Locate the cell with the specified text and output its (X, Y) center coordinate. 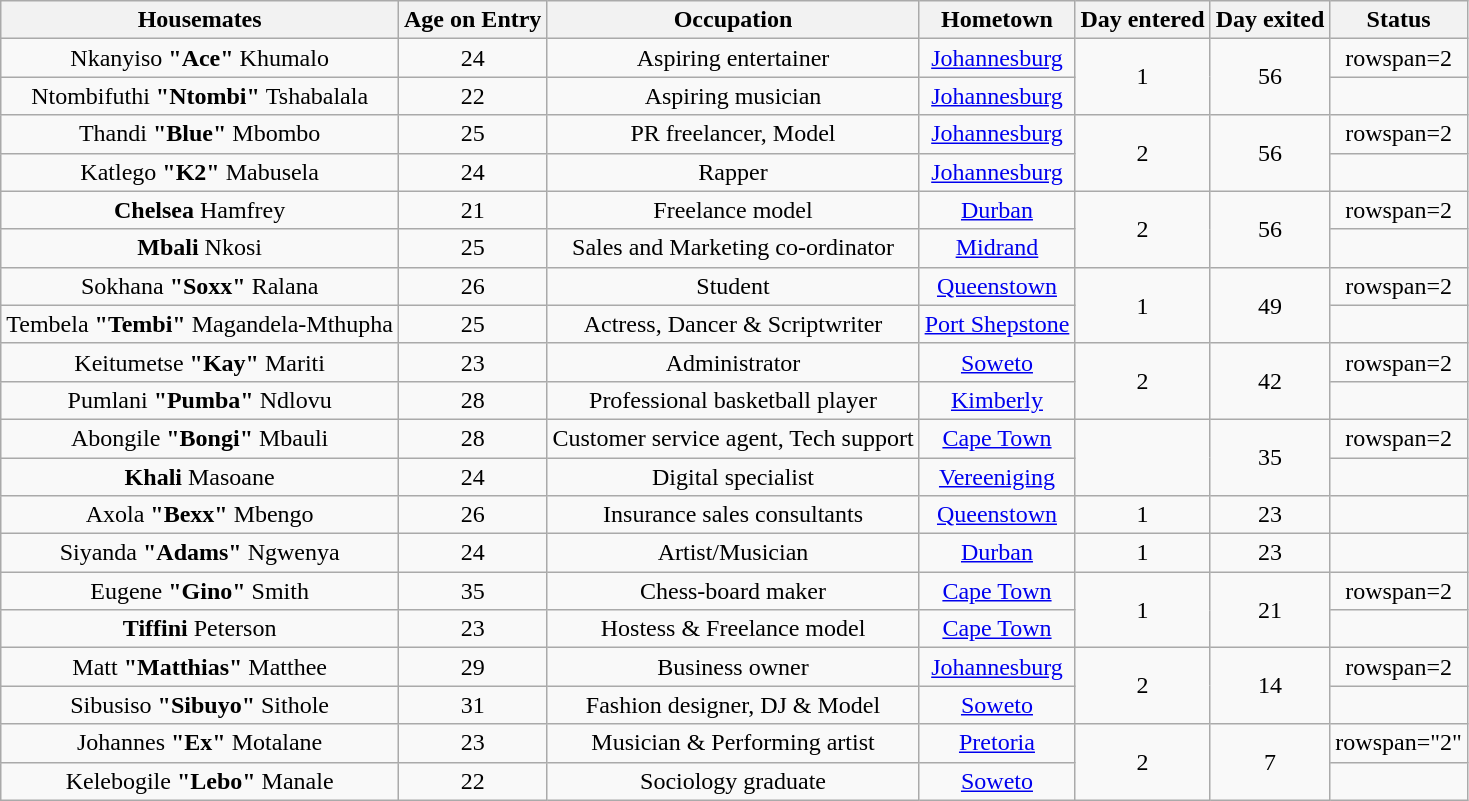
Aspiring entertainer (733, 58)
Administrator (733, 362)
Mbali Nkosi (200, 248)
29 (473, 667)
14 (1270, 686)
Day entered (1142, 20)
Age on Entry (473, 20)
Pretoria (997, 743)
PR freelancer, Model (733, 134)
Abongile "Bongi" Mbauli (200, 438)
Rapper (733, 172)
Insurance sales consultants (733, 515)
Port Shepstone (997, 324)
Vereeniging (997, 477)
Matt "Matthias" Matthee (200, 667)
Keitumetse "Kay" Mariti (200, 362)
Khali Masoane (200, 477)
Housemates (200, 20)
Status (1399, 20)
Customer service agent, Tech support (733, 438)
Eugene "Gino" Smith (200, 591)
Pumlani "Pumba" Ndlovu (200, 400)
rowspan="2" (1399, 743)
Professional basketball player (733, 400)
Actress, Dancer & Scriptwriter (733, 324)
Sociology graduate (733, 781)
Tiffini Peterson (200, 629)
Johannes "Ex" Motalane (200, 743)
Thandi "Blue" Mbombo (200, 134)
Musician & Performing artist (733, 743)
Axola "Bexx" Mbengo (200, 515)
7 (1270, 762)
Katlego "K2" Mabusela (200, 172)
Day exited (1270, 20)
Nkanyiso "Ace" Khumalo (200, 58)
Chess-board maker (733, 591)
Midrand (997, 248)
Business owner (733, 667)
Hometown (997, 20)
Sibusiso "Sibuyo" Sithole (200, 705)
Sokhana "Soxx" Ralana (200, 286)
Tembela "Tembi" Magandela-Mthupha (200, 324)
Aspiring musician (733, 96)
42 (1270, 381)
Kelebogile "Lebo" Manale (200, 781)
Hostess & Freelance model (733, 629)
Student (733, 286)
Sales and Marketing co-ordinator (733, 248)
49 (1270, 305)
Chelsea Hamfrey (200, 210)
Digital specialist (733, 477)
Artist/Musician (733, 553)
Freelance model (733, 210)
Ntombifuthi "Ntombi" Tshabalala (200, 96)
Fashion designer, DJ & Model (733, 705)
Siyanda "Adams" Ngwenya (200, 553)
Kimberly (997, 400)
Occupation (733, 20)
31 (473, 705)
